Output the (X, Y) coordinate of the center of the cell containing the given text.  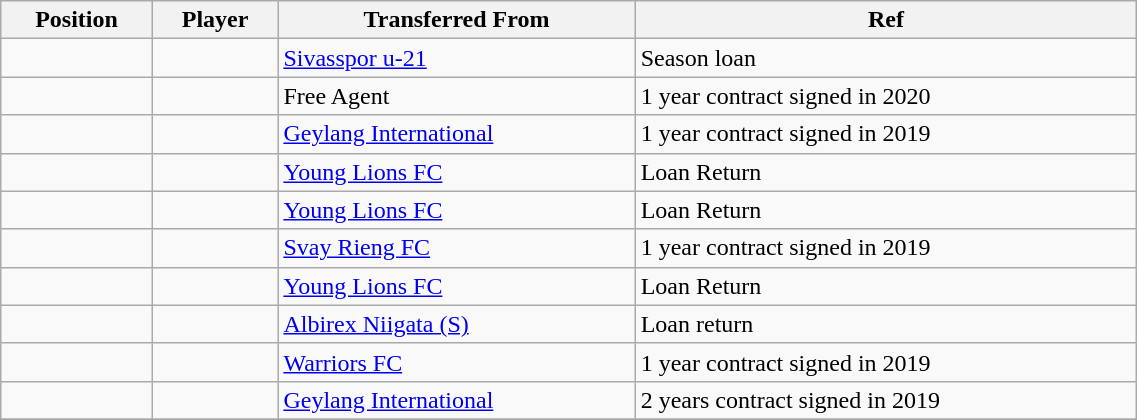
Svay Rieng FC (456, 248)
Loan return (886, 324)
Player (215, 20)
Transferred From (456, 20)
Season loan (886, 58)
Warriors FC (456, 362)
2 years contract signed in 2019 (886, 400)
Albirex Niigata (S) (456, 324)
Ref (886, 20)
Sivasspor u-21 (456, 58)
Position (77, 20)
Free Agent (456, 96)
1 year contract signed in 2020 (886, 96)
